Scan for the cell matching the given text and deliver its [X, Y] coordinate at center. 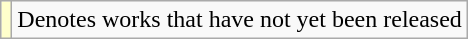
Denotes works that have not yet been released [240, 20]
